Search for the cell housing the specified text and yield its [x, y] center coordinate. 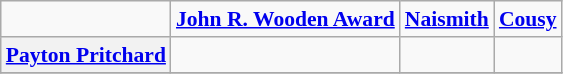
Naismith [447, 19]
Payton Pritchard [86, 55]
John R. Wooden Award [286, 19]
Cousy [528, 19]
